Capture the cell that displays the provided text and extract its (X, Y) central coordinate. 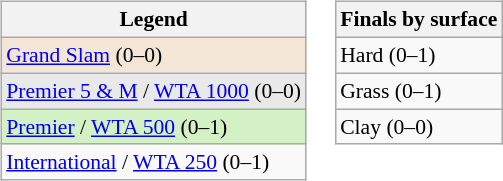
Hard (0–1) (418, 55)
Premier 5 & M / WTA 1000 (0–0) (154, 91)
International / WTA 250 (0–1) (154, 162)
Grass (0–1) (418, 91)
Legend (154, 20)
Grand Slam (0–0) (154, 55)
Premier / WTA 500 (0–1) (154, 127)
Clay (0–0) (418, 127)
Finals by surface (418, 20)
